Provide the (X, Y) coordinate of the cell's center where the given text is located.  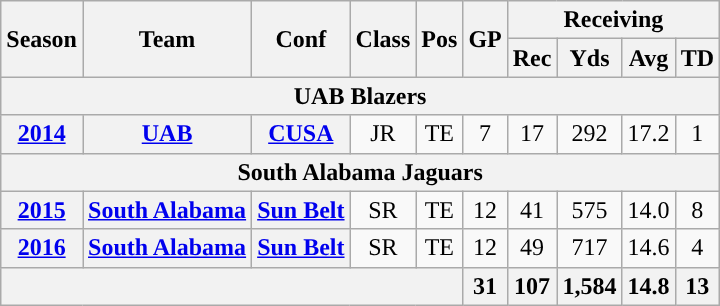
Team (166, 39)
Season (42, 39)
2014 (42, 134)
2015 (42, 210)
CUSA (301, 134)
Rec (532, 58)
13 (697, 286)
31 (485, 286)
Conf (301, 39)
49 (532, 248)
1,584 (590, 286)
7 (485, 134)
575 (590, 210)
Avg (648, 58)
41 (532, 210)
717 (590, 248)
17 (532, 134)
TD (697, 58)
JR (383, 134)
17.2 (648, 134)
South Alabama Jaguars (360, 172)
14.6 (648, 248)
2016 (42, 248)
UAB (166, 134)
Class (383, 39)
Yds (590, 58)
292 (590, 134)
1 (697, 134)
107 (532, 286)
Pos (440, 39)
8 (697, 210)
UAB Blazers (360, 96)
4 (697, 248)
14.8 (648, 286)
GP (485, 39)
14.0 (648, 210)
Receiving (613, 20)
